Search for the cell housing the specified text and yield its (x, y) center coordinate. 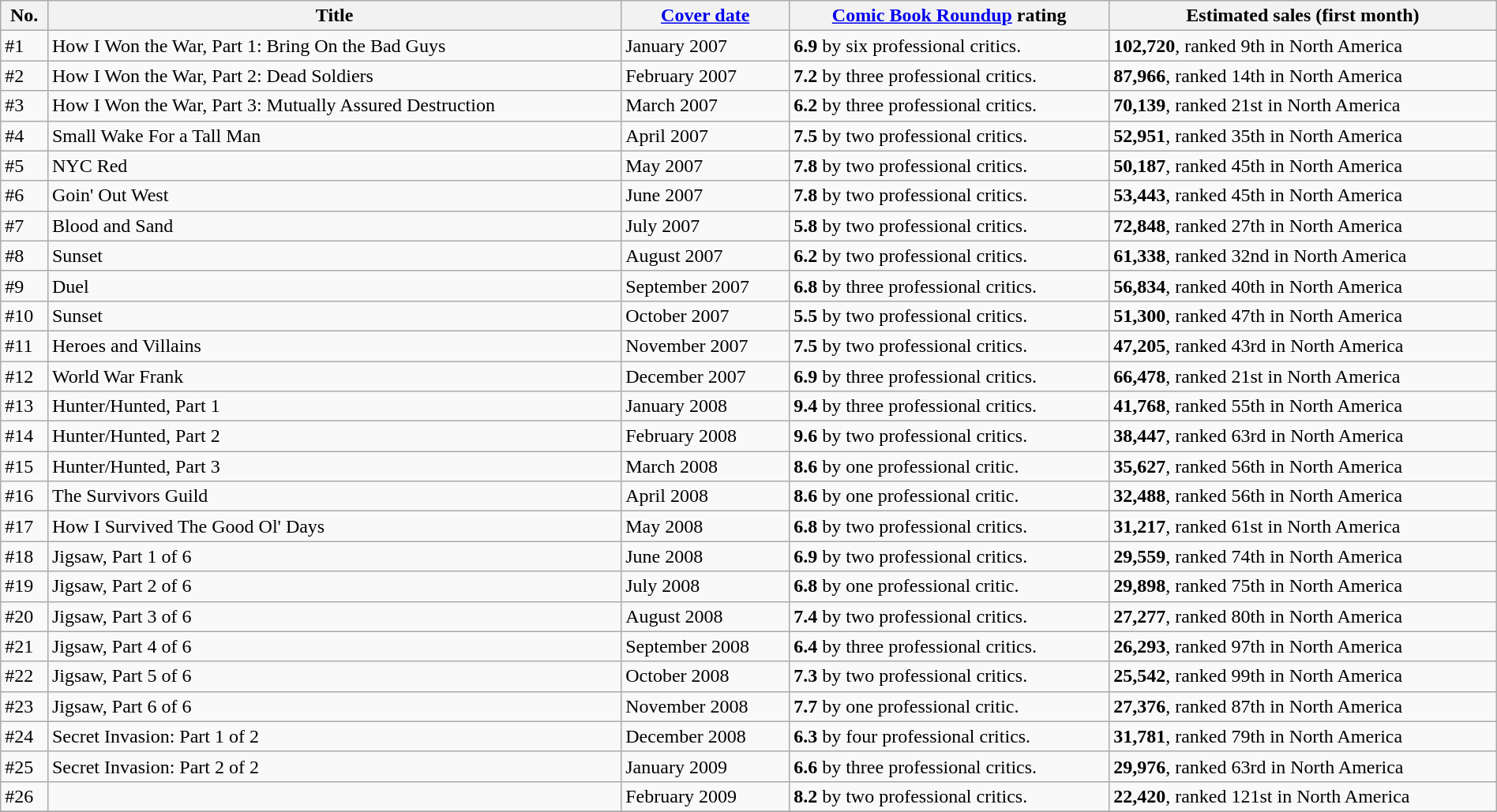
61,338, ranked 32nd in North America (1303, 256)
6.9 by two professional critics. (949, 556)
November 2007 (706, 346)
September 2008 (706, 646)
#5 (24, 166)
#13 (24, 406)
How I Survived The Good Ol' Days (334, 526)
September 2007 (706, 286)
#12 (24, 376)
July 2007 (706, 226)
The Survivors Guild (334, 496)
How I Won the War, Part 1: Bring On the Bad Guys (334, 46)
6.6 by three professional critics. (949, 766)
#25 (24, 766)
29,559, ranked 74th in North America (1303, 556)
February 2009 (706, 796)
Estimated sales (first month) (1303, 16)
56,834, ranked 40th in North America (1303, 286)
6.8 by three professional critics. (949, 286)
27,277, ranked 80th in North America (1303, 616)
7.4 by two professional critics. (949, 616)
70,139, ranked 21st in North America (1303, 106)
June 2008 (706, 556)
#4 (24, 136)
Small Wake For a Tall Man (334, 136)
January 2008 (706, 406)
9.4 by three professional critics. (949, 406)
Jigsaw, Part 2 of 6 (334, 586)
Secret Invasion: Part 2 of 2 (334, 766)
26,293, ranked 97th in North America (1303, 646)
No. (24, 16)
July 2008 (706, 586)
51,300, ranked 47th in North America (1303, 316)
October 2008 (706, 676)
August 2008 (706, 616)
#1 (24, 46)
31,781, ranked 79th in North America (1303, 736)
29,898, ranked 75th in North America (1303, 586)
5.8 by two professional critics. (949, 226)
#26 (24, 796)
World War Frank (334, 376)
Cover date (706, 16)
Hunter/Hunted, Part 2 (334, 436)
6.4 by three professional critics. (949, 646)
7.7 by one professional critic. (949, 706)
6.2 by two professional critics. (949, 256)
January 2007 (706, 46)
#21 (24, 646)
#23 (24, 706)
72,848, ranked 27th in North America (1303, 226)
50,187, ranked 45th in North America (1303, 166)
February 2007 (706, 76)
35,627, ranked 56th in North America (1303, 466)
Comic Book Roundup rating (949, 16)
#20 (24, 616)
Hunter/Hunted, Part 1 (334, 406)
#14 (24, 436)
22,420, ranked 121st in North America (1303, 796)
27,376, ranked 87th in North America (1303, 706)
Goin' Out West (334, 196)
8.2 by two professional critics. (949, 796)
January 2009 (706, 766)
April 2007 (706, 136)
87,966, ranked 14th in North America (1303, 76)
Hunter/Hunted, Part 3 (334, 466)
7.3 by two professional critics. (949, 676)
March 2008 (706, 466)
#6 (24, 196)
6.9 by six professional critics. (949, 46)
August 2007 (706, 256)
6.8 by two professional critics. (949, 526)
November 2008 (706, 706)
February 2008 (706, 436)
May 2007 (706, 166)
31,217, ranked 61st in North America (1303, 526)
38,447, ranked 63rd in North America (1303, 436)
October 2007 (706, 316)
#10 (24, 316)
66,478, ranked 21st in North America (1303, 376)
#24 (24, 736)
December 2007 (706, 376)
32,488, ranked 56th in North America (1303, 496)
Jigsaw, Part 6 of 6 (334, 706)
How I Won the War, Part 2: Dead Soldiers (334, 76)
#15 (24, 466)
47,205, ranked 43rd in North America (1303, 346)
June 2007 (706, 196)
Heroes and Villains (334, 346)
#8 (24, 256)
6.9 by three professional critics. (949, 376)
6.3 by four professional critics. (949, 736)
#9 (24, 286)
53,443, ranked 45th in North America (1303, 196)
6.2 by three professional critics. (949, 106)
Jigsaw, Part 4 of 6 (334, 646)
Jigsaw, Part 1 of 6 (334, 556)
25,542, ranked 99th in North America (1303, 676)
December 2008 (706, 736)
March 2007 (706, 106)
Jigsaw, Part 3 of 6 (334, 616)
29,976, ranked 63rd in North America (1303, 766)
41,768, ranked 55th in North America (1303, 406)
NYC Red (334, 166)
5.5 by two professional critics. (949, 316)
#18 (24, 556)
#16 (24, 496)
52,951, ranked 35th in North America (1303, 136)
Jigsaw, Part 5 of 6 (334, 676)
How I Won the War, Part 3: Mutually Assured Destruction (334, 106)
#3 (24, 106)
#11 (24, 346)
#7 (24, 226)
#22 (24, 676)
7.2 by three professional critics. (949, 76)
6.8 by one professional critic. (949, 586)
May 2008 (706, 526)
Secret Invasion: Part 1 of 2 (334, 736)
Title (334, 16)
April 2008 (706, 496)
#19 (24, 586)
Duel (334, 286)
#2 (24, 76)
#17 (24, 526)
102,720, ranked 9th in North America (1303, 46)
9.6 by two professional critics. (949, 436)
Blood and Sand (334, 226)
